Locate the cell with the specified text and output its (X, Y) center coordinate. 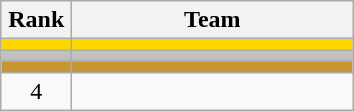
4 (36, 91)
Team (212, 20)
Rank (36, 20)
